Output the (X, Y) coordinate of the center of the cell containing the given text.  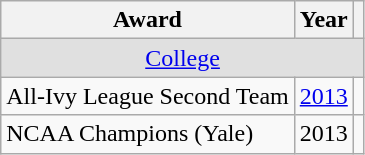
College (183, 58)
All-Ivy League Second Team (148, 96)
NCAA Champions (Yale) (148, 134)
Award (148, 20)
Year (324, 20)
